Output the [x, y] coordinate of the center of the cell containing the given text.  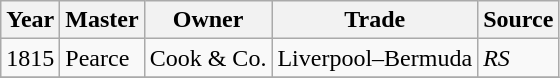
Trade [375, 20]
Pearce [102, 58]
Master [102, 20]
Cook & Co. [208, 58]
1815 [30, 58]
Source [518, 20]
Year [30, 20]
RS [518, 58]
Liverpool–Bermuda [375, 58]
Owner [208, 20]
